Pinpoint the cell where the given text exists, returning its [X, Y] midpoint coordinate. 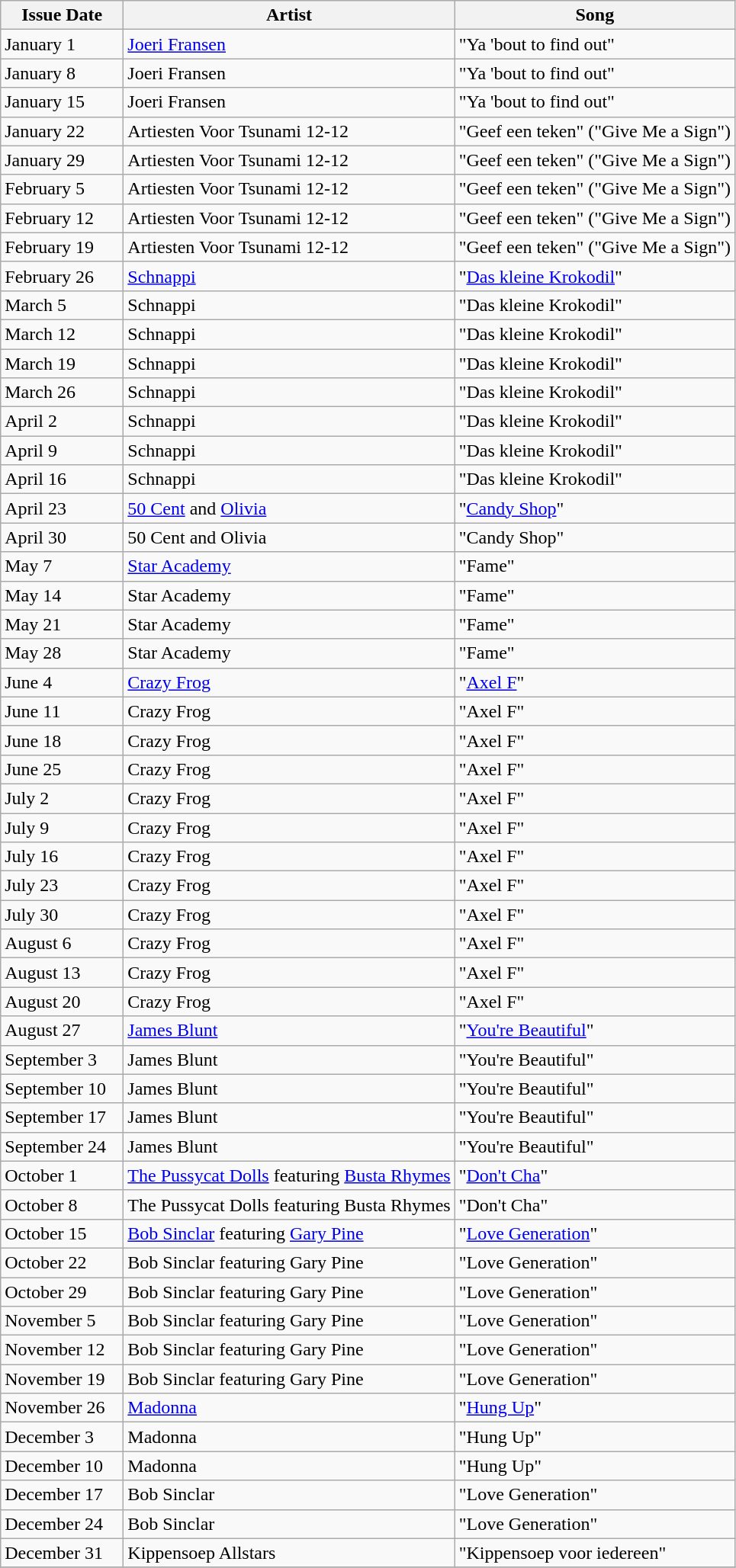
May 28 [63, 653]
August 27 [63, 1031]
September 17 [63, 1117]
Song [595, 15]
February 26 [63, 276]
March 19 [63, 364]
March 12 [63, 334]
June 11 [63, 711]
October 1 [63, 1175]
February 12 [63, 218]
March 26 [63, 393]
"Kippensoep voor iedereen" [595, 1553]
November 19 [63, 1379]
September 10 [63, 1089]
May 7 [63, 566]
December 17 [63, 1495]
October 29 [63, 1292]
January 22 [63, 131]
January 29 [63, 160]
April 23 [63, 508]
October 22 [63, 1262]
March 5 [63, 305]
July 9 [63, 827]
Artist [289, 15]
April 9 [63, 451]
June 18 [63, 740]
November 26 [63, 1408]
February 19 [63, 247]
April 30 [63, 537]
December 3 [63, 1437]
Issue Date [63, 15]
August 6 [63, 944]
Kippensoep Allstars [289, 1553]
June 25 [63, 769]
October 15 [63, 1233]
June 4 [63, 682]
February 5 [63, 189]
April 2 [63, 422]
November 5 [63, 1321]
December 10 [63, 1466]
October 8 [63, 1204]
December 24 [63, 1524]
September 24 [63, 1146]
December 31 [63, 1553]
May 21 [63, 624]
January 8 [63, 73]
January 15 [63, 102]
May 14 [63, 595]
August 20 [63, 1002]
November 12 [63, 1350]
January 1 [63, 44]
July 16 [63, 857]
September 3 [63, 1060]
July 23 [63, 886]
July 30 [63, 915]
April 16 [63, 479]
August 13 [63, 973]
July 2 [63, 798]
